Scan for the cell matching the given text and deliver its (X, Y) coordinate at center. 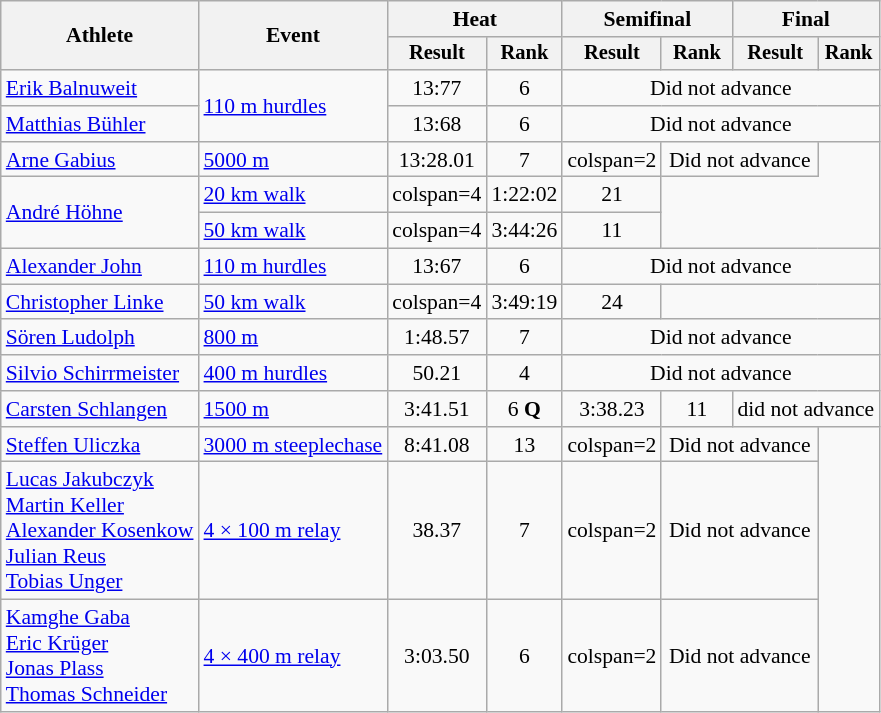
1:22:02 (524, 195)
Matthias Bühler (100, 124)
13 (524, 445)
Semifinal (647, 19)
3:44:26 (524, 231)
Silvio Schirrmeister (100, 373)
20 km walk (294, 195)
1500 m (294, 409)
4 × 100 m relay (294, 531)
21 (612, 195)
13:77 (436, 88)
Final (806, 19)
Alexander John (100, 267)
13:67 (436, 267)
3:38.23 (612, 409)
38.37 (436, 531)
50.21 (436, 373)
Carsten Schlangen (100, 409)
did not advance (806, 409)
13:68 (436, 124)
3:03.50 (436, 656)
13:28.01 (436, 160)
Arne Gabius (100, 160)
24 (612, 302)
Erik Balnuweit (100, 88)
5000 m (294, 160)
4 (524, 373)
Christopher Linke (100, 302)
Steffen Uliczka (100, 445)
Event (294, 36)
Heat (474, 19)
6 Q (524, 409)
3:49:19 (524, 302)
Athlete (100, 36)
8:41.08 (436, 445)
Sören Ludolph (100, 338)
800 m (294, 338)
Lucas JakubczykMartin KellerAlexander KosenkowJulian ReusTobias Unger (100, 531)
400 m hurdles (294, 373)
Kamghe GabaEric KrügerJonas PlassThomas Schneider (100, 656)
3:41.51 (436, 409)
4 × 400 m relay (294, 656)
André Höhne (100, 212)
1:48.57 (436, 338)
3000 m steeplechase (294, 445)
